Extract the [X, Y] coordinate from the center of the cell holding the provided text.  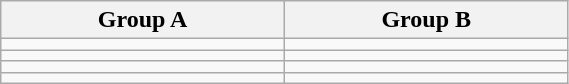
Group B [426, 20]
Group A [143, 20]
